Determine the [x, y] coordinate at the center of the cell enclosing the given text.  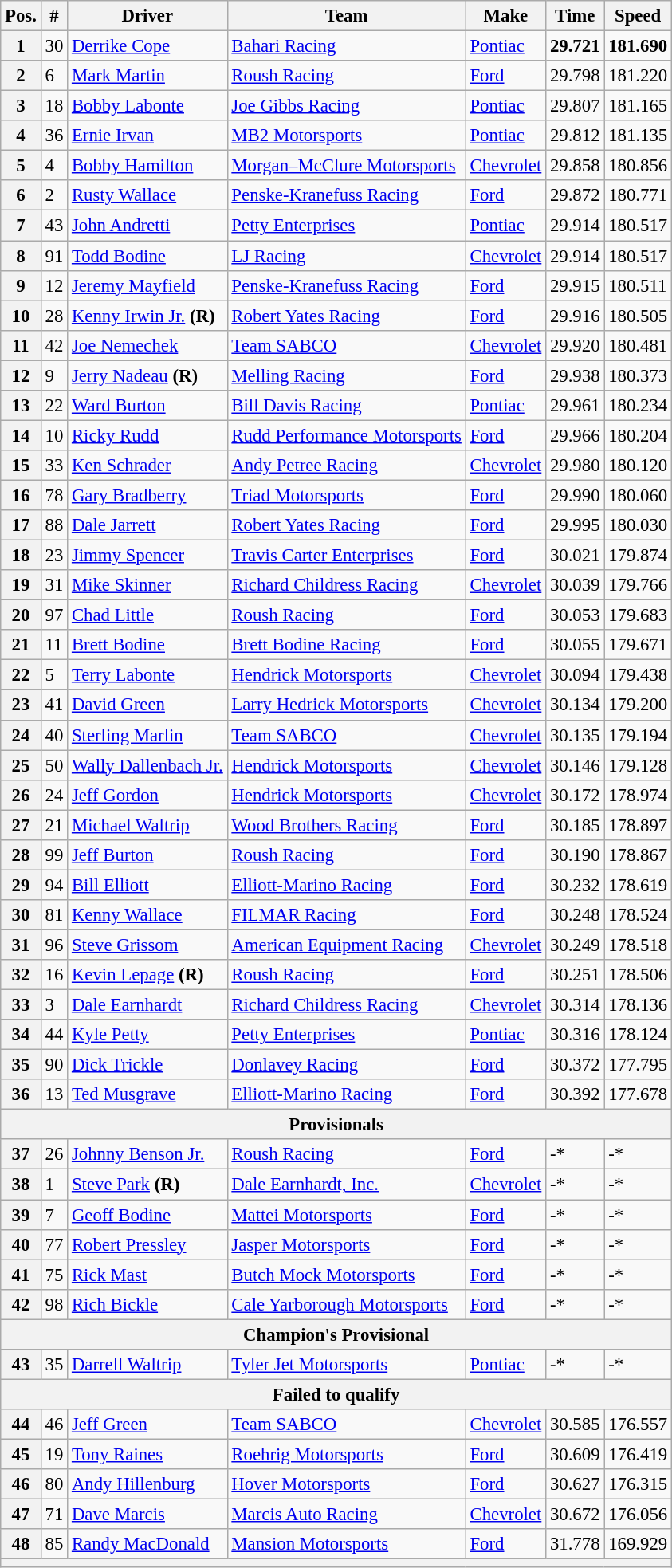
Kevin Lepage (R) [147, 975]
180.234 [638, 406]
176.557 [638, 1425]
Andy Petree Racing [346, 466]
Steve Park (R) [147, 1185]
Kyle Petty [147, 1035]
Champion's Provisional [336, 1334]
176.056 [638, 1515]
Pos. [21, 16]
80 [54, 1484]
# [54, 16]
27 [21, 825]
179.671 [638, 645]
77 [54, 1244]
94 [54, 885]
Mattei Motorsports [346, 1215]
17 [21, 525]
29.812 [576, 136]
Brett Bodine [147, 645]
Speed [638, 16]
30.585 [576, 1425]
29.872 [576, 195]
30.627 [576, 1484]
Dick Trickle [147, 1065]
14 [21, 435]
181.220 [638, 76]
30.232 [576, 885]
30.249 [576, 945]
David Green [147, 705]
39 [21, 1215]
176.315 [638, 1484]
Wood Brothers Racing [346, 825]
Roehrig Motorsports [346, 1454]
90 [54, 1065]
29.961 [576, 406]
30.609 [576, 1454]
Ricky Rudd [147, 435]
Johnny Benson Jr. [147, 1155]
178.506 [638, 975]
Hover Motorsports [346, 1484]
178.974 [638, 795]
179.766 [638, 585]
Dave Marcis [147, 1515]
Kenny Wallace [147, 915]
29.807 [576, 106]
Jeff Green [147, 1425]
38 [21, 1185]
29.915 [576, 285]
Mansion Motorsports [346, 1544]
29.938 [576, 375]
30.094 [576, 675]
Michael Waltrip [147, 825]
Chad Little [147, 615]
29.920 [576, 345]
Wally Dallenbach Jr. [147, 765]
30.021 [576, 556]
30.134 [576, 705]
Gary Bradberry [147, 495]
Mark Martin [147, 76]
34 [21, 1035]
Andy Hillenburg [147, 1484]
Tony Raines [147, 1454]
MB2 Motorsports [346, 136]
Bill Davis Racing [346, 406]
177.678 [638, 1094]
Jasper Motorsports [346, 1244]
Ted Musgrave [147, 1094]
29.798 [576, 76]
29.916 [576, 316]
177.795 [638, 1065]
Rusty Wallace [147, 195]
Sterling Marlin [147, 735]
179.194 [638, 735]
181.690 [638, 46]
John Andretti [147, 226]
180.204 [638, 435]
180.505 [638, 316]
88 [54, 525]
30.314 [576, 1005]
Butch Mock Motorsports [346, 1275]
91 [54, 256]
181.165 [638, 106]
30.172 [576, 795]
180.481 [638, 345]
30.316 [576, 1035]
29.721 [576, 46]
81 [54, 915]
29.990 [576, 495]
179.874 [638, 556]
Jeff Gordon [147, 795]
Rick Mast [147, 1275]
Morgan–McClure Motorsports [346, 166]
Triad Motorsports [346, 495]
99 [54, 855]
Jerry Nadeau (R) [147, 375]
29 [21, 885]
179.200 [638, 705]
Bobby Labonte [147, 106]
178.524 [638, 915]
Failed to qualify [336, 1394]
47 [21, 1515]
98 [54, 1304]
30.190 [576, 855]
169.929 [638, 1544]
30.146 [576, 765]
LJ Racing [346, 256]
178.619 [638, 885]
Bill Elliott [147, 885]
Ward Burton [147, 406]
Derrike Cope [147, 46]
Tyler Jet Motorsports [346, 1365]
Darrell Waltrip [147, 1365]
Geoff Bodine [147, 1215]
Dale Earnhardt [147, 1005]
Driver [147, 16]
176.419 [638, 1454]
Provisionals [336, 1125]
Joe Gibbs Racing [346, 106]
178.518 [638, 945]
20 [21, 615]
178.136 [638, 1005]
30.185 [576, 825]
32 [21, 975]
Travis Carter Enterprises [346, 556]
75 [54, 1275]
96 [54, 945]
Randy MacDonald [147, 1544]
Bahari Racing [346, 46]
30.372 [576, 1065]
Team [346, 16]
30.248 [576, 915]
78 [54, 495]
180.120 [638, 466]
30.672 [576, 1515]
8 [21, 256]
180.060 [638, 495]
Ken Schrader [147, 466]
29.858 [576, 166]
Marcis Auto Racing [346, 1515]
Time [576, 16]
180.771 [638, 195]
50 [54, 765]
Dale Earnhardt, Inc. [346, 1185]
30.251 [576, 975]
Rudd Performance Motorsports [346, 435]
178.124 [638, 1035]
29.995 [576, 525]
Jeff Burton [147, 855]
Rich Bickle [147, 1304]
178.897 [638, 825]
Ernie Irvan [147, 136]
Cale Yarborough Motorsports [346, 1304]
25 [21, 765]
Bobby Hamilton [147, 166]
30.055 [576, 645]
American Equipment Racing [346, 945]
29.980 [576, 466]
Jeremy Mayfield [147, 285]
30.039 [576, 585]
71 [54, 1515]
30.135 [576, 735]
179.683 [638, 615]
180.511 [638, 285]
29.966 [576, 435]
Larry Hedrick Motorsports [346, 705]
180.373 [638, 375]
97 [54, 615]
Mike Skinner [147, 585]
Todd Bodine [147, 256]
Joe Nemechek [147, 345]
179.438 [638, 675]
37 [21, 1155]
45 [21, 1454]
Dale Jarrett [147, 525]
180.030 [638, 525]
180.856 [638, 166]
Terry Labonte [147, 675]
Make [505, 16]
48 [21, 1544]
Jimmy Spencer [147, 556]
Steve Grissom [147, 945]
15 [21, 466]
85 [54, 1544]
Donlavey Racing [346, 1065]
Robert Pressley [147, 1244]
179.128 [638, 765]
30.392 [576, 1094]
31.778 [576, 1544]
FILMAR Racing [346, 915]
181.135 [638, 136]
Brett Bodine Racing [346, 645]
30.053 [576, 615]
178.867 [638, 855]
Kenny Irwin Jr. (R) [147, 316]
Melling Racing [346, 375]
